Provide the [X, Y] coordinate of the cell's center where the given text is located.  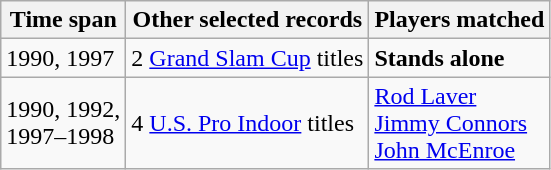
1990, 1992,1997–1998 [64, 123]
2 Grand Slam Cup titles [248, 58]
Time span [64, 20]
Rod LaverJimmy ConnorsJohn McEnroe [460, 123]
Other selected records [248, 20]
Players matched [460, 20]
1990, 1997 [64, 58]
Stands alone [460, 58]
4 U.S. Pro Indoor titles [248, 123]
